For the text-containing cell, return its midpoint in [X, Y] coordinate format. 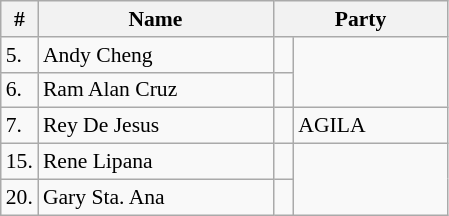
Rene Lipana [156, 162]
5. [20, 55]
Gary Sta. Ana [156, 197]
Rey De Jesus [156, 126]
6. [20, 90]
7. [20, 126]
Andy Cheng [156, 55]
Party [360, 19]
AGILA [370, 126]
15. [20, 162]
20. [20, 197]
Ram Alan Cruz [156, 90]
# [20, 19]
Name [156, 19]
